Provide the (X, Y) coordinate of the cell's center where the given text is located.  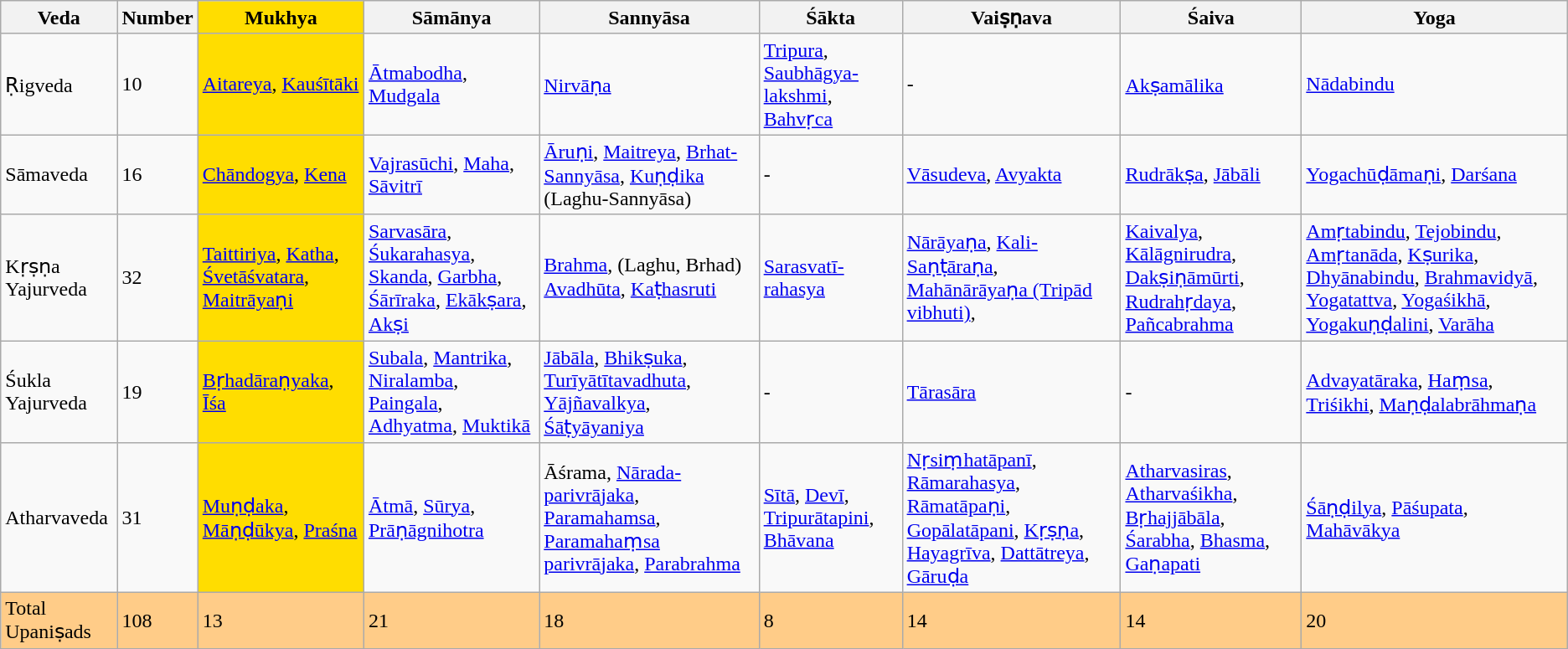
21 (451, 621)
18 (649, 621)
Brahma, (Laghu, Brhad) Avadhūta, Kaṭhasruti (649, 278)
Vaiṣṇava (1012, 18)
Atharvasiras, Atharvaśikha, Bṛhajjābāla, Śarabha, Bhasma, Gaṇapati (1211, 518)
Nārāyaṇa, Kali-Saṇṭāraṇa, Mahānārāyaṇa (Tripād vibhuti), (1012, 278)
Jābāla, Bhikṣuka, Turīyātītavadhuta, Yājñavalkya, Śāṭyāyaniya (649, 391)
32 (157, 278)
Śukla Yajurveda (59, 391)
Sarasvatī-rahasya (831, 278)
Yoga (1434, 18)
13 (281, 621)
Muṇḍaka, Māṇḍūkya, Praśna (281, 518)
Sāmānya (451, 18)
Advayatāraka, Haṃsa, Triśikhi, Maṇḍalabrāhmaṇa (1434, 391)
Vāsudeva, Avyakta (1012, 174)
8 (831, 621)
Total Upaniṣads (59, 621)
20 (1434, 621)
Kṛṣṇa Yajurveda (59, 278)
Rudrākṣa, Jābāli (1211, 174)
Sannyāsa (649, 18)
Nādabindu (1434, 84)
108 (157, 621)
Nṛsiṃhatāpanī, Rāmarahasya, Rāmatāpaṇi, Gopālatāpani, Kṛṣṇa, Hayagrīva, Dattātreya, Gāruḍa (1012, 518)
Āśrama, Nārada-parivrājaka, Paramahamsa, Paramahaṃsa parivrājaka, Parabrahma (649, 518)
Akṣamālika (1211, 84)
Āruṇi, Maitreya, Brhat-Sannyāsa, Kuṇḍika (Laghu-Sannyāsa) (649, 174)
Vajrasūchi, Maha, Sāvitrī (451, 174)
16 (157, 174)
Nirvāṇa (649, 84)
Chāndogya, Kena (281, 174)
Number (157, 18)
Yogachūḍāmaṇi, Darśana (1434, 174)
Bṛhadāraṇyaka, Īśa (281, 391)
Ātmabodha, Mudgala (451, 84)
Sītā, Devī, Tripurātapini, Bhāvana (831, 518)
Tārasāra (1012, 391)
31 (157, 518)
Ātmā, Sūrya, Prāṇāgnihotra (451, 518)
Subala, Mantrika, Niralamba, Paingala, Adhyatma, Muktikā (451, 391)
19 (157, 391)
Sāmaveda (59, 174)
Sarvasāra, Śukarahasya, Skanda, Garbha, Śārīraka, Ekākṣara, Akṣi (451, 278)
Tripura, Saubhāgya-lakshmi, Bahvṛca (831, 84)
Aitareya, Kauśītāki (281, 84)
Atharvaveda (59, 518)
Śaiva (1211, 18)
Taittiriya, Katha, Śvetāśvatara, Maitrāyaṇi (281, 278)
10 (157, 84)
Kaivalya, Kālāgnirudra, Dakṣiṇāmūrti, Rudrahṛdaya, Pañcabrahma (1211, 278)
Amṛtabindu, Tejobindu, Amṛtanāda, Kṣurika, Dhyānabindu, Brahmavidyā, Yogatattva, Yogaśikhā, Yogakuṇḍalini, Varāha (1434, 278)
Veda (59, 18)
Mukhya (281, 18)
Śākta (831, 18)
Śāṇḍilya, Pāśupata, Mahāvākya (1434, 518)
Ṛigveda (59, 84)
